Return (X, Y) of the center of cell containing provided text 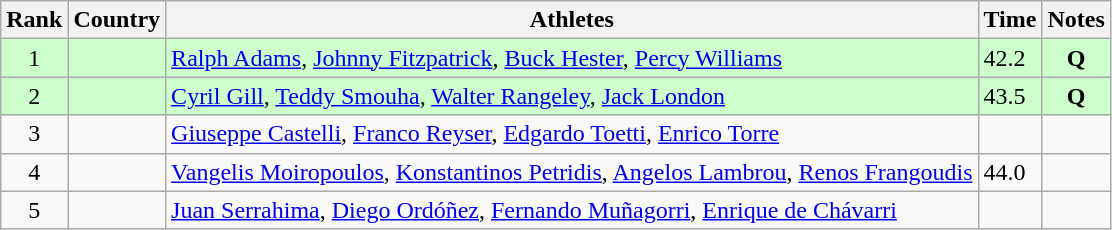
Time (1010, 20)
Country (117, 20)
Vangelis Moiropoulos, Konstantinos Petridis, Angelos Lambrou, Renos Frangoudis (572, 172)
Athletes (572, 20)
1 (34, 58)
3 (34, 134)
2 (34, 96)
44.0 (1010, 172)
Rank (34, 20)
43.5 (1010, 96)
4 (34, 172)
Giuseppe Castelli, Franco Reyser, Edgardo Toetti, Enrico Torre (572, 134)
Cyril Gill, Teddy Smouha, Walter Rangeley, Jack London (572, 96)
42.2 (1010, 58)
Notes (1076, 20)
Juan Serrahima, Diego Ordóñez, Fernando Muñagorri, Enrique de Chávarri (572, 210)
Ralph Adams, Johnny Fitzpatrick, Buck Hester, Percy Williams (572, 58)
5 (34, 210)
